Capture the cell that displays the provided text and extract its [x, y] central coordinate. 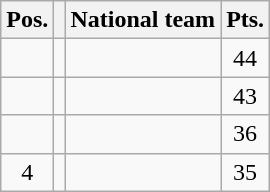
Pos. [28, 20]
National team [143, 20]
36 [246, 134]
44 [246, 58]
Pts. [246, 20]
43 [246, 96]
35 [246, 172]
4 [28, 172]
